Output the (X, Y) coordinate of the center of the cell containing the given text.  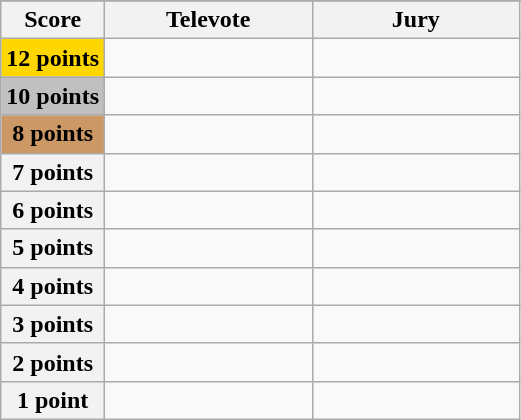
Score (53, 20)
8 points (53, 134)
4 points (53, 286)
5 points (53, 248)
7 points (53, 172)
3 points (53, 324)
6 points (53, 210)
2 points (53, 362)
Jury (416, 20)
12 points (53, 58)
1 point (53, 400)
10 points (53, 96)
Televote (209, 20)
